Return the (x, y) coordinate for the center point of the cell that contains the specified text.  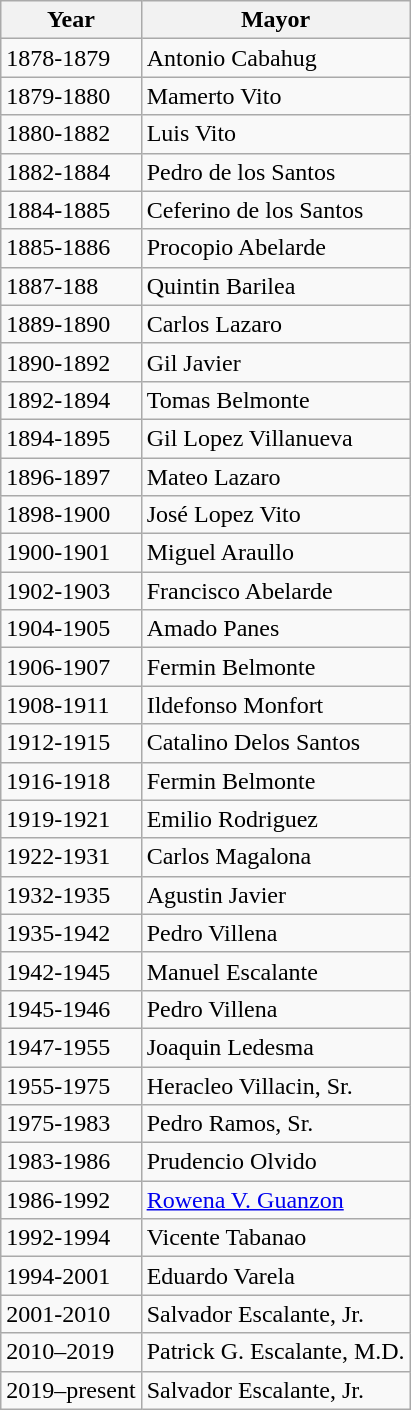
2010–2019 (71, 1352)
Joaquin Ledesma (276, 1047)
Carlos Magalona (276, 857)
Pedro de los Santos (276, 172)
Prudencio Olvido (276, 1162)
1904-1905 (71, 629)
1922-1931 (71, 857)
Heracleo Villacin, Sr. (276, 1085)
1902-1903 (71, 591)
1885-1886 (71, 248)
Emilio Rodriguez (276, 819)
Eduardo Varela (276, 1276)
Ildefonso Monfort (276, 705)
1945-1946 (71, 1009)
1890-1892 (71, 362)
1900-1901 (71, 553)
1887-188 (71, 286)
Patrick G. Escalante, M.D. (276, 1352)
1884-1885 (71, 210)
Luis Vito (276, 134)
1889-1890 (71, 324)
Quintin Barilea (276, 286)
1932-1935 (71, 895)
Rowena V. Guanzon (276, 1200)
1906-1907 (71, 667)
Pedro Ramos, Sr. (276, 1124)
Amado Panes (276, 629)
1916-1918 (71, 781)
Mayor (276, 20)
1935-1942 (71, 933)
Year (71, 20)
1878-1879 (71, 58)
1992-1994 (71, 1238)
1986-1992 (71, 1200)
1983-1986 (71, 1162)
Procopio Abelarde (276, 248)
1942-1945 (71, 971)
1879-1880 (71, 96)
Tomas Belmonte (276, 400)
Mamerto Vito (276, 96)
1919-1921 (71, 819)
2019–present (71, 1390)
1947-1955 (71, 1047)
Gil Javier (276, 362)
Mateo Lazaro (276, 477)
Catalino Delos Santos (276, 743)
1975-1983 (71, 1124)
1894-1895 (71, 438)
Carlos Lazaro (276, 324)
Ceferino de los Santos (276, 210)
1882-1884 (71, 172)
Miguel Araullo (276, 553)
1892-1894 (71, 400)
2001-2010 (71, 1314)
1898-1900 (71, 515)
Antonio Cabahug (276, 58)
1912-1915 (71, 743)
1896-1897 (71, 477)
Francisco Abelarde (276, 591)
1994-2001 (71, 1276)
1880-1882 (71, 134)
1955-1975 (71, 1085)
Vicente Tabanao (276, 1238)
1908-1911 (71, 705)
José Lopez Vito (276, 515)
Manuel Escalante (276, 971)
Gil Lopez Villanueva (276, 438)
Agustin Javier (276, 895)
